Detect which cell encompasses the target text, then output its (x, y) center coordinate. 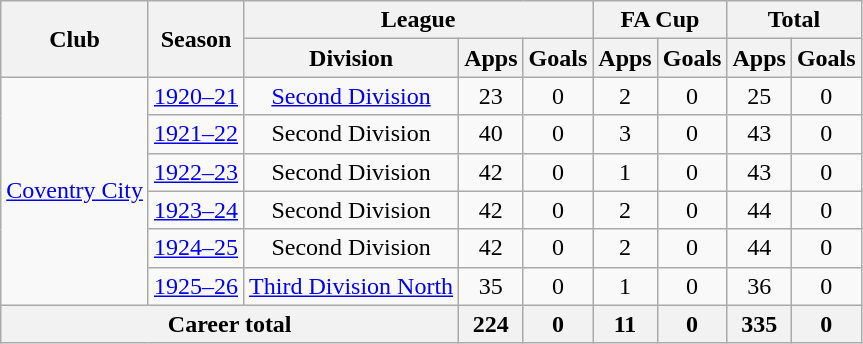
23 (491, 96)
1921–22 (196, 134)
1922–23 (196, 172)
Coventry City (75, 191)
36 (759, 286)
224 (491, 324)
335 (759, 324)
Total (794, 20)
Third Division North (352, 286)
League (418, 20)
25 (759, 96)
40 (491, 134)
3 (625, 134)
1924–25 (196, 248)
1923–24 (196, 210)
Season (196, 39)
Division (352, 58)
35 (491, 286)
Career total (230, 324)
1925–26 (196, 286)
1920–21 (196, 96)
11 (625, 324)
FA Cup (660, 20)
Club (75, 39)
